Scan for the cell matching the given text and deliver its (X, Y) coordinate at center. 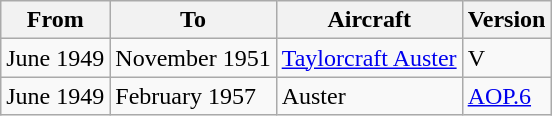
V (506, 58)
Version (506, 20)
To (193, 20)
February 1957 (193, 96)
AOP.6 (506, 96)
Taylorcraft Auster (369, 58)
Auster (369, 96)
November 1951 (193, 58)
From (56, 20)
Aircraft (369, 20)
